Find where the given text appears and provide that cell's center as (X, Y) coordinate. 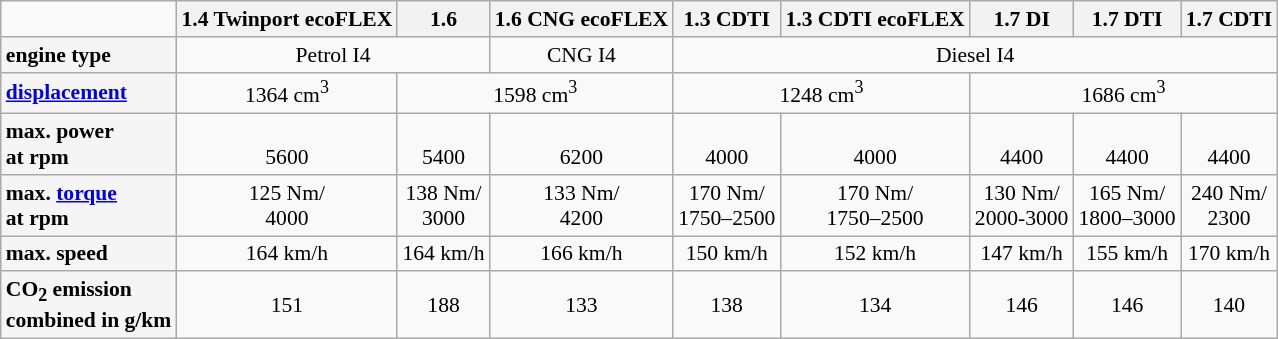
5600 (286, 144)
Diesel I4 (975, 55)
166 km/h (582, 254)
188 (443, 306)
max. torqueat rpm (89, 206)
1.6 CNG ecoFLEX (582, 19)
1364 cm3 (286, 92)
CNG I4 (582, 55)
1686 cm3 (1124, 92)
133 (582, 306)
1.3 CDTI ecoFLEX (874, 19)
1.7 DTI (1126, 19)
1598 cm3 (535, 92)
1.3 CDTI (726, 19)
6200 (582, 144)
170 km/h (1229, 254)
130 Nm/2000-3000 (1022, 206)
engine type (89, 55)
133 Nm/4200 (582, 206)
240 Nm/2300 (1229, 206)
1.7 DI (1022, 19)
CO2 emissioncombined in g/km (89, 306)
1.7 CDTI (1229, 19)
152 km/h (874, 254)
125 Nm/4000 (286, 206)
150 km/h (726, 254)
Petrol I4 (332, 55)
165 Nm/1800–3000 (1126, 206)
138 Nm/3000 (443, 206)
151 (286, 306)
147 km/h (1022, 254)
138 (726, 306)
155 km/h (1126, 254)
displacement (89, 92)
1.6 (443, 19)
140 (1229, 306)
5400 (443, 144)
max. speed (89, 254)
1248 cm3 (822, 92)
1.4 Twinport ecoFLEX (286, 19)
max. powerat rpm (89, 144)
134 (874, 306)
